Pinpoint the cell where the given text exists, returning its [x, y] midpoint coordinate. 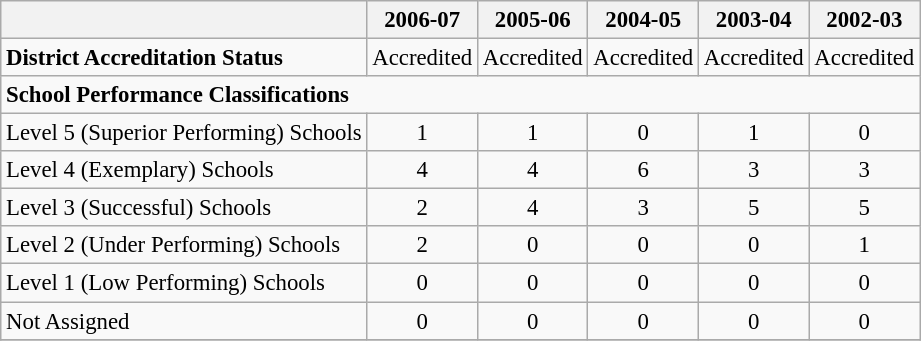
Level 3 (Successful) Schools [184, 208]
District Accreditation Status [184, 58]
2002-03 [864, 20]
2006-07 [422, 20]
Level 2 (Under Performing) Schools [184, 245]
School Performance Classifications [460, 95]
Level 5 (Superior Performing) Schools [184, 133]
Level 1 (Low Performing) Schools [184, 283]
Level 4 (Exemplary) Schools [184, 170]
2005-06 [532, 20]
6 [644, 170]
Not Assigned [184, 321]
2003-04 [754, 20]
2004-05 [644, 20]
